Identify which cell holds the provided text, then report its [x, y] central coordinate. 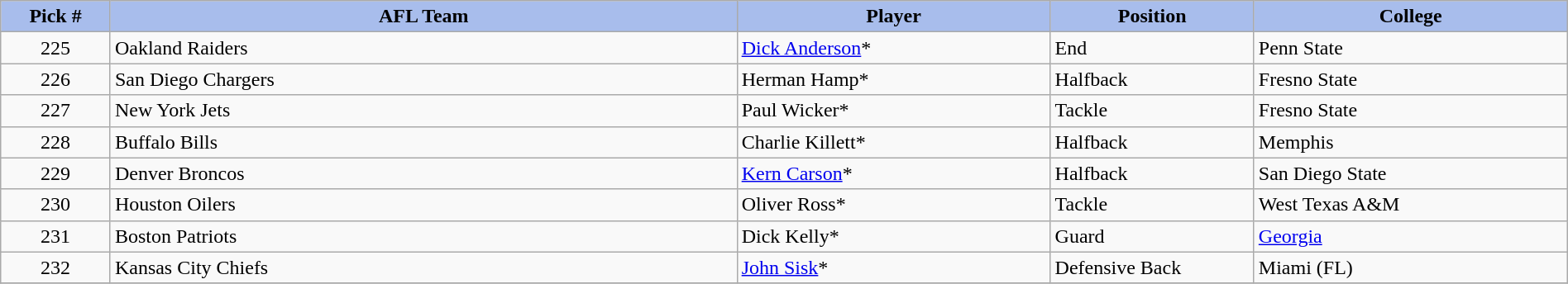
232 [56, 267]
AFL Team [423, 17]
Houston Oilers [423, 205]
San Diego Chargers [423, 79]
John Sisk* [893, 267]
226 [56, 79]
Paul Wicker* [893, 111]
Boston Patriots [423, 236]
Kansas City Chiefs [423, 267]
Guard [1152, 236]
Denver Broncos [423, 173]
San Diego State [1411, 173]
225 [56, 48]
Oliver Ross* [893, 205]
Charlie Killett* [893, 142]
Position [1152, 17]
228 [56, 142]
231 [56, 236]
Player [893, 17]
Memphis [1411, 142]
Penn State [1411, 48]
Dick Anderson* [893, 48]
Oakland Raiders [423, 48]
Defensive Back [1152, 267]
229 [56, 173]
Miami (FL) [1411, 267]
Buffalo Bills [423, 142]
College [1411, 17]
Herman Hamp* [893, 79]
West Texas A&M [1411, 205]
Pick # [56, 17]
Kern Carson* [893, 173]
Georgia [1411, 236]
230 [56, 205]
227 [56, 111]
New York Jets [423, 111]
Dick Kelly* [893, 236]
End [1152, 48]
